Locate the cell with the specified text and output its [X, Y] center coordinate. 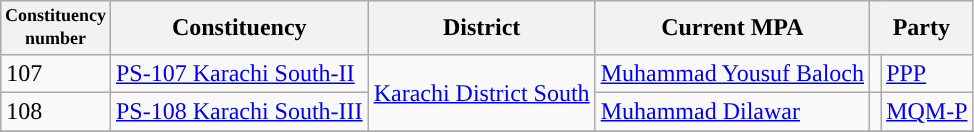
PS-107 Karachi South-II [239, 73]
PPP [927, 73]
District [482, 28]
108 [56, 111]
Constituency number [56, 28]
Party [922, 28]
MQM-P [927, 111]
Karachi District South [482, 92]
Muhammad Dilawar [732, 111]
107 [56, 73]
Constituency [239, 28]
Current MPA [732, 28]
Muhammad Yousuf Baloch [732, 73]
PS-108 Karachi South-III [239, 111]
